For the text-containing cell, return its midpoint in (X, Y) coordinate format. 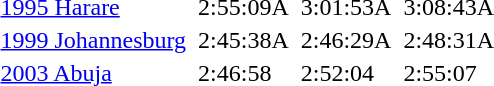
2:46:29A (346, 40)
2:45:38A (244, 40)
